Return (x, y) of the center of cell containing provided text 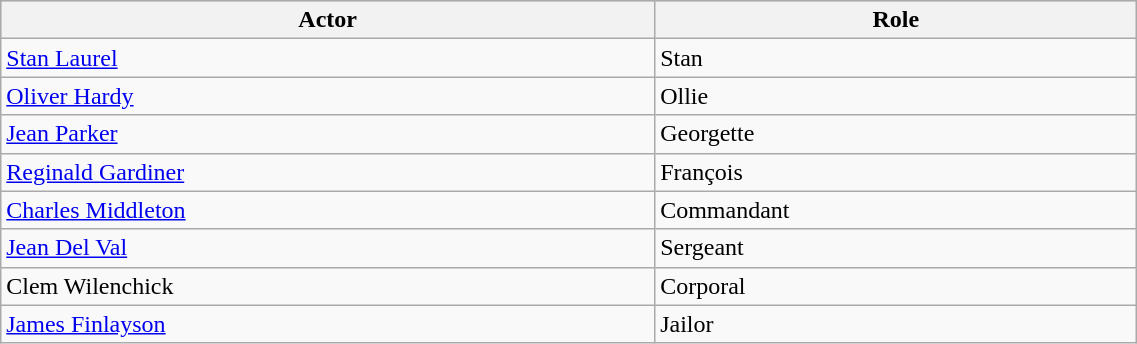
Corporal (896, 286)
Role (896, 20)
Oliver Hardy (328, 96)
Stan Laurel (328, 58)
Jailor (896, 324)
Jean Parker (328, 134)
Clem Wilenchick (328, 286)
Charles Middleton (328, 210)
Stan (896, 58)
Sergeant (896, 248)
Jean Del Val (328, 248)
Reginald Gardiner (328, 172)
James Finlayson (328, 324)
François (896, 172)
Georgette (896, 134)
Actor (328, 20)
Commandant (896, 210)
Ollie (896, 96)
